Find where the given text appears and provide that cell's center as (X, Y) coordinate. 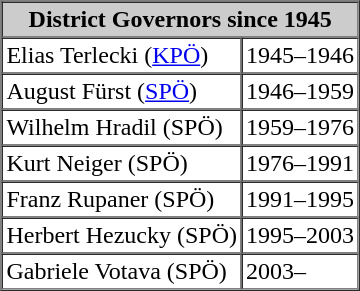
1959–1976 (300, 128)
Elias Terlecki (KPÖ) (122, 56)
Gabriele Votava (SPÖ) (122, 272)
Kurt Neiger (SPÖ) (122, 164)
Herbert Hezucky (SPÖ) (122, 236)
1995–2003 (300, 236)
1945–1946 (300, 56)
District Governors since 1945 (180, 20)
August Fürst (SPÖ) (122, 92)
2003– (300, 272)
1991–1995 (300, 200)
Franz Rupaner (SPÖ) (122, 200)
1946–1959 (300, 92)
1976–1991 (300, 164)
Wilhelm Hradil (SPÖ) (122, 128)
